Detect which cell encompasses the target text, then output its (x, y) center coordinate. 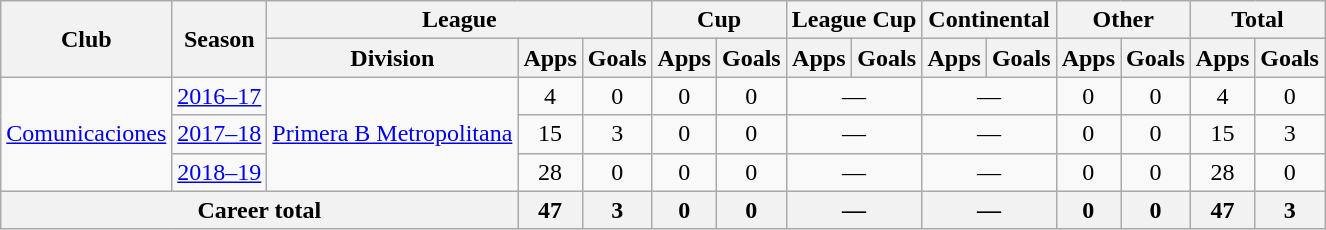
Club (86, 39)
Cup (719, 20)
2017–18 (220, 134)
Continental (989, 20)
Primera B Metropolitana (392, 134)
League Cup (854, 20)
2016–17 (220, 96)
Division (392, 58)
League (460, 20)
Career total (260, 210)
2018–19 (220, 172)
Season (220, 39)
Total (1257, 20)
Other (1123, 20)
Comunicaciones (86, 134)
